Return the [X, Y] coordinate for the center point of the cell that contains the specified text.  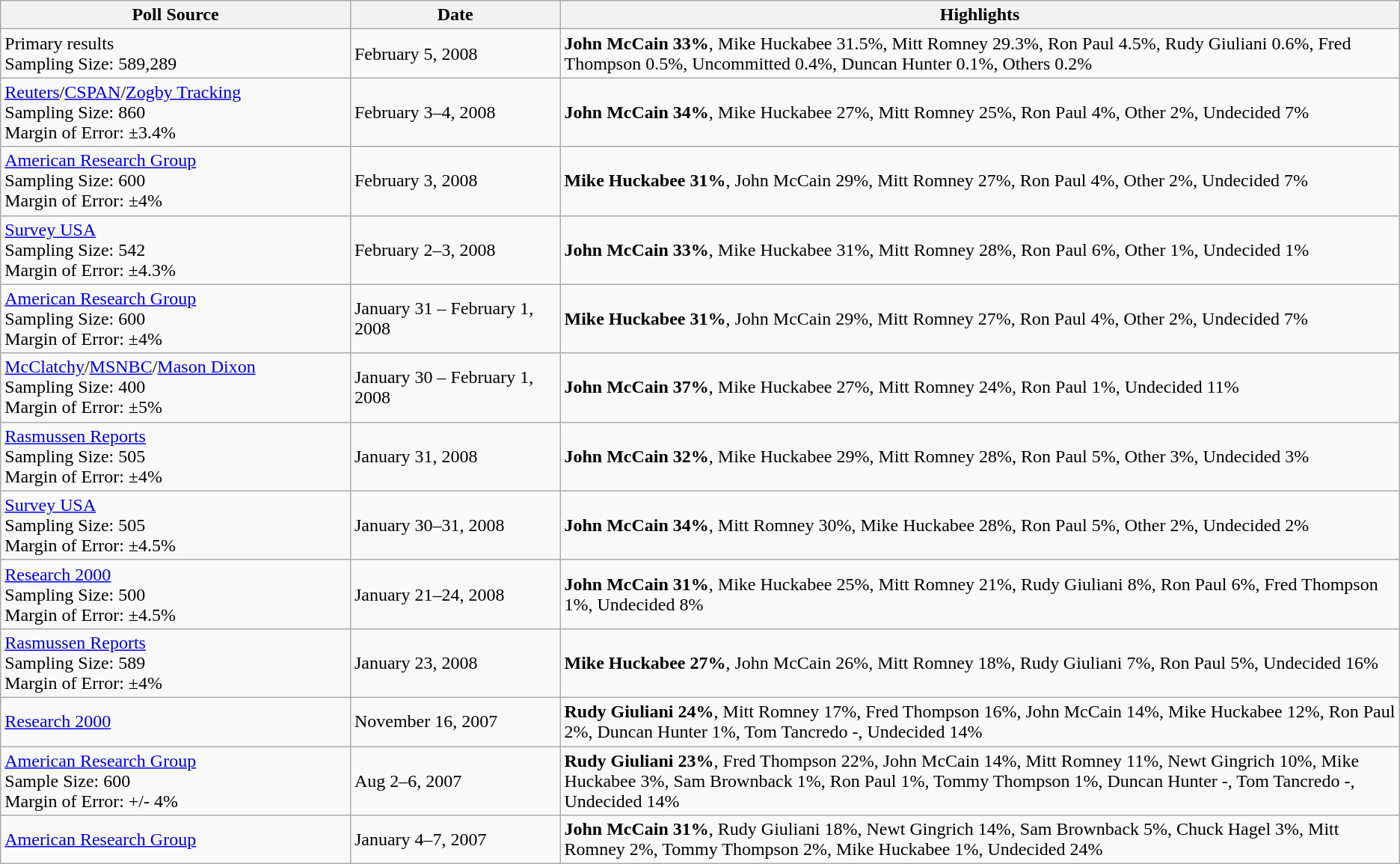
January 4–7, 2007 [455, 839]
January 30–31, 2008 [455, 525]
Survey USASampling Size: 542 Margin of Error: ±4.3% [176, 250]
John McCain 33%, Mike Huckabee 31%, Mitt Romney 28%, Ron Paul 6%, Other 1%, Undecided 1% [980, 250]
January 21–24, 2008 [455, 594]
Rasmussen ReportsSampling Size: 505 Margin of Error: ±4% [176, 456]
John McCain 34%, Mitt Romney 30%, Mike Huckabee 28%, Ron Paul 5%, Other 2%, Undecided 2% [980, 525]
February 5, 2008 [455, 54]
American Research GroupSample Size: 600Margin of Error: +/- 4% [176, 781]
Aug 2–6, 2007 [455, 781]
January 31, 2008 [455, 456]
Date [455, 15]
John McCain 34%, Mike Huckabee 27%, Mitt Romney 25%, Ron Paul 4%, Other 2%, Undecided 7% [980, 112]
John McCain 31%, Mike Huckabee 25%, Mitt Romney 21%, Rudy Giuliani 8%, Ron Paul 6%, Fred Thompson 1%, Undecided 8% [980, 594]
Rasmussen ReportsSampling Size: 589 Margin of Error: ±4% [176, 663]
February 2–3, 2008 [455, 250]
February 3, 2008 [455, 181]
Research 2000 [176, 721]
Reuters/CSPAN/Zogby TrackingSampling Size: 860 Margin of Error: ±3.4% [176, 112]
John McCain 37%, Mike Huckabee 27%, Mitt Romney 24%, Ron Paul 1%, Undecided 11% [980, 387]
Research 2000Sampling Size: 500 Margin of Error: ±4.5% [176, 594]
January 31 – February 1, 2008 [455, 319]
Poll Source [176, 15]
January 30 – February 1, 2008 [455, 387]
November 16, 2007 [455, 721]
Mike Huckabee 27%, John McCain 26%, Mitt Romney 18%, Rudy Giuliani 7%, Ron Paul 5%, Undecided 16% [980, 663]
McClatchy/MSNBC/Mason DixonSampling Size: 400 Margin of Error: ±5% [176, 387]
American Research Group [176, 839]
Highlights [980, 15]
Survey USASampling Size: 505 Margin of Error: ±4.5% [176, 525]
Primary resultsSampling Size: 589,289 [176, 54]
John McCain 32%, Mike Huckabee 29%, Mitt Romney 28%, Ron Paul 5%, Other 3%, Undecided 3% [980, 456]
January 23, 2008 [455, 663]
February 3–4, 2008 [455, 112]
